Search for the cell housing the specified text and yield its [X, Y] center coordinate. 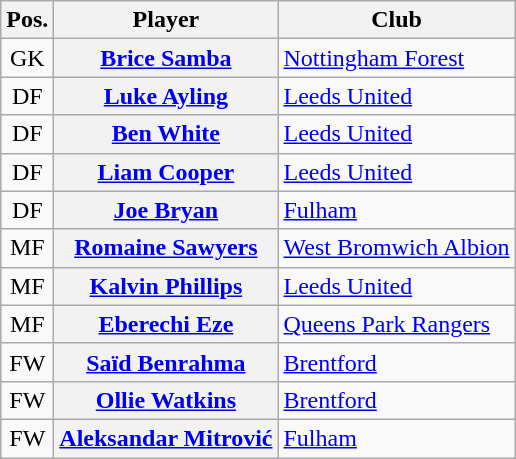
Aleksandar Mitrović [166, 438]
Brice Samba [166, 58]
Nottingham Forest [396, 58]
Luke Ayling [166, 96]
Saïd Benrahma [166, 362]
Liam Cooper [166, 172]
Ollie Watkins [166, 400]
Queens Park Rangers [396, 324]
Eberechi Eze [166, 324]
GK [28, 58]
Club [396, 20]
Ben White [166, 134]
Player [166, 20]
West Bromwich Albion [396, 248]
Pos. [28, 20]
Joe Bryan [166, 210]
Romaine Sawyers [166, 248]
Kalvin Phillips [166, 286]
